Return the (x, y) coordinate for the center point of the cell that contains the specified text.  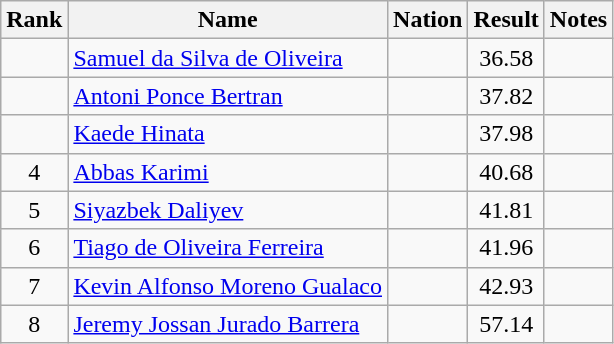
Result (506, 20)
42.93 (506, 286)
Nation (428, 20)
41.81 (506, 210)
Name (228, 20)
Abbas Karimi (228, 172)
Kaede Hinata (228, 134)
4 (34, 172)
Rank (34, 20)
36.58 (506, 58)
57.14 (506, 324)
8 (34, 324)
Tiago de Oliveira Ferreira (228, 248)
5 (34, 210)
Kevin Alfonso Moreno Gualaco (228, 286)
Antoni Ponce Bertran (228, 96)
Siyazbek Daliyev (228, 210)
7 (34, 286)
Jeremy Jossan Jurado Barrera (228, 324)
37.82 (506, 96)
Notes (578, 20)
41.96 (506, 248)
37.98 (506, 134)
40.68 (506, 172)
Samuel da Silva de Oliveira (228, 58)
6 (34, 248)
